Capture the cell that displays the provided text and extract its (x, y) central coordinate. 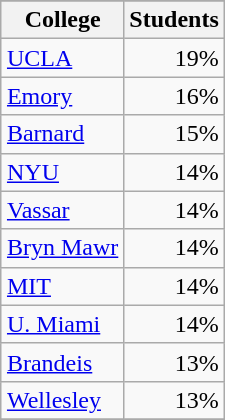
Vassar (62, 210)
16% (174, 96)
Barnard (62, 134)
Students (174, 20)
College (62, 20)
15% (174, 134)
Emory (62, 96)
Wellesley (62, 400)
MIT (62, 286)
UCLA (62, 58)
NYU (62, 172)
19% (174, 58)
Brandeis (62, 362)
U. Miami (62, 324)
Bryn Mawr (62, 248)
